Determine the [X, Y] coordinate at the center of the cell enclosing the given text.  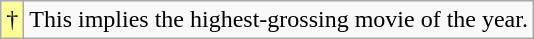
This implies the highest-grossing movie of the year. [279, 20]
† [12, 20]
